Capture the cell that displays the provided text and extract its [x, y] central coordinate. 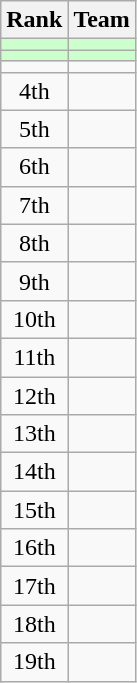
17th [34, 586]
14th [34, 472]
8th [34, 243]
Team [102, 20]
9th [34, 281]
Rank [34, 20]
19th [34, 662]
6th [34, 167]
16th [34, 548]
7th [34, 205]
11th [34, 357]
5th [34, 129]
13th [34, 434]
18th [34, 624]
10th [34, 319]
12th [34, 395]
15th [34, 510]
4th [34, 91]
